Output the [x, y] coordinate of the center of the cell containing the given text.  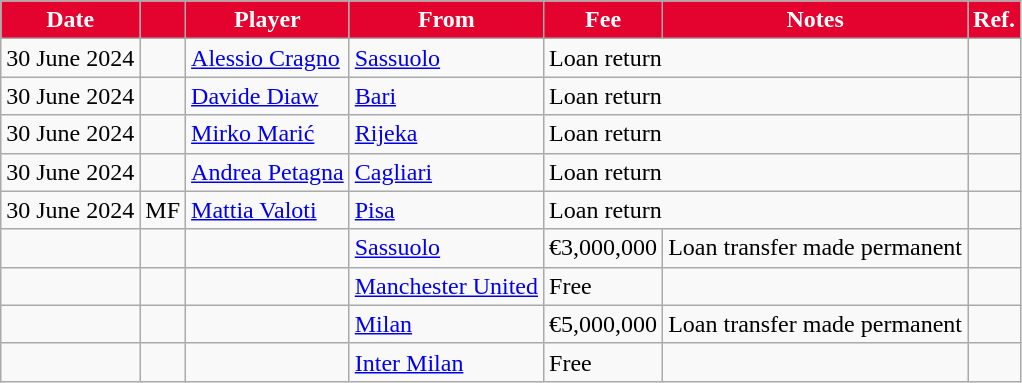
From [446, 20]
Andrea Petagna [268, 172]
Alessio Cragno [268, 58]
Inter Milan [446, 362]
Notes [816, 20]
Davide Diaw [268, 96]
Pisa [446, 210]
Ref. [994, 20]
€3,000,000 [604, 248]
Milan [446, 324]
€5,000,000 [604, 324]
Fee [604, 20]
Rijeka [446, 134]
Manchester United [446, 286]
Cagliari [446, 172]
MF [163, 210]
Mirko Marić [268, 134]
Player [268, 20]
Date [70, 20]
Bari [446, 96]
Mattia Valoti [268, 210]
